For the text-containing cell, return its midpoint in [x, y] coordinate format. 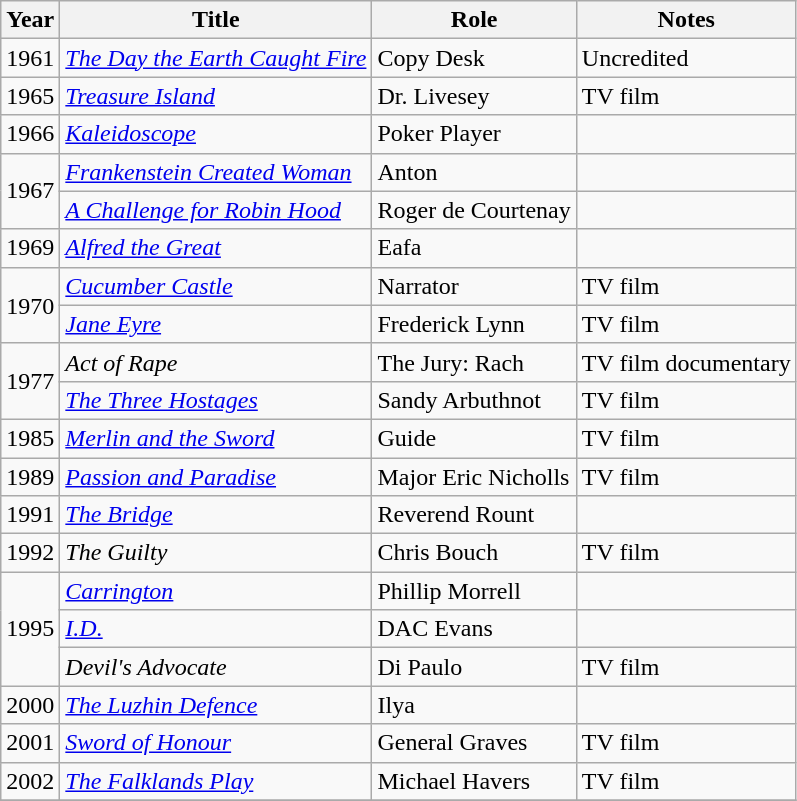
Sandy Arbuthnot [474, 400]
2002 [30, 781]
Narrator [474, 286]
The Guilty [216, 553]
Ilya [474, 705]
Poker Player [474, 134]
Dr. Livesey [474, 96]
Treasure Island [216, 96]
Act of Rape [216, 362]
1961 [30, 58]
The Three Hostages [216, 400]
2001 [30, 743]
Di Paulo [474, 667]
1965 [30, 96]
1992 [30, 553]
1995 [30, 629]
Michael Havers [474, 781]
Notes [686, 20]
Frankenstein Created Woman [216, 172]
Carrington [216, 591]
The Jury: Rach [474, 362]
Sword of Honour [216, 743]
Role [474, 20]
Merlin and the Sword [216, 438]
Kaleidoscope [216, 134]
Copy Desk [474, 58]
The Day the Earth Caught Fire [216, 58]
Reverend Rount [474, 515]
TV film documentary [686, 362]
1991 [30, 515]
The Falklands Play [216, 781]
Chris Bouch [474, 553]
1985 [30, 438]
Phillip Morrell [474, 591]
Major Eric Nicholls [474, 477]
1970 [30, 305]
1977 [30, 381]
Frederick Lynn [474, 324]
1966 [30, 134]
DAC Evans [474, 629]
1969 [30, 248]
Uncredited [686, 58]
Passion and Paradise [216, 477]
The Luzhin Defence [216, 705]
Roger de Courtenay [474, 210]
Guide [474, 438]
Eafa [474, 248]
Jane Eyre [216, 324]
Devil's Advocate [216, 667]
Title [216, 20]
I.D. [216, 629]
The Bridge [216, 515]
Year [30, 20]
A Challenge for Robin Hood [216, 210]
2000 [30, 705]
Cucumber Castle [216, 286]
1967 [30, 191]
1989 [30, 477]
General Graves [474, 743]
Alfred the Great [216, 248]
Anton [474, 172]
